Locate the cell with the specified text and output its [x, y] center coordinate. 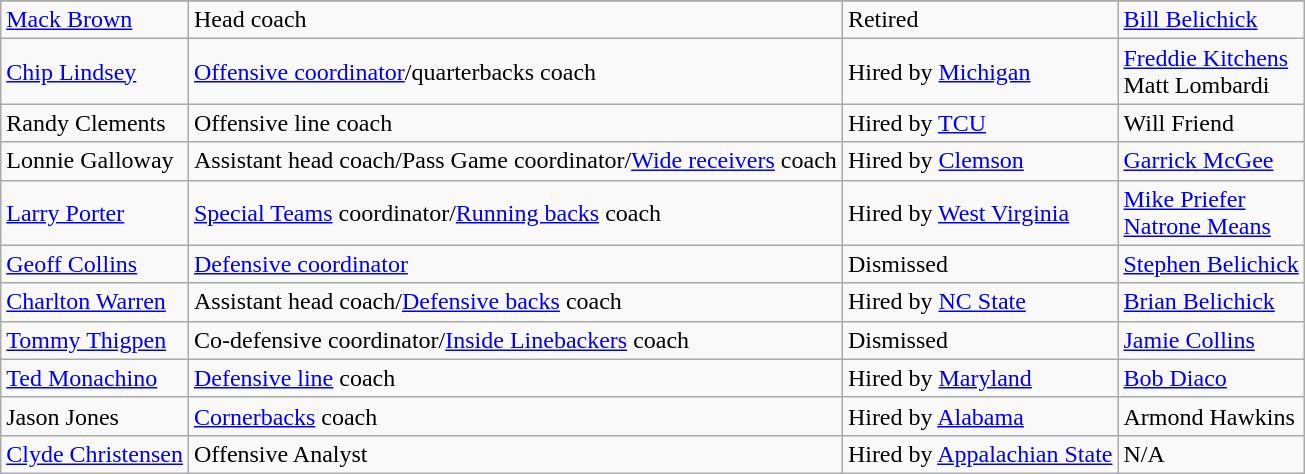
Tommy Thigpen [95, 340]
Garrick McGee [1211, 161]
Hired by Maryland [980, 378]
Hired by Clemson [980, 161]
Clyde Christensen [95, 454]
Hired by Appalachian State [980, 454]
Bill Belichick [1211, 20]
Bob Diaco [1211, 378]
Ted Monachino [95, 378]
Assistant head coach/Defensive backs coach [515, 302]
Stephen Belichick [1211, 264]
Larry Porter [95, 212]
Co-defensive coordinator/Inside Linebackers coach [515, 340]
Geoff Collins [95, 264]
Hired by TCU [980, 123]
Freddie KitchensMatt Lombardi [1211, 72]
Offensive Analyst [515, 454]
Jamie Collins [1211, 340]
Retired [980, 20]
Jason Jones [95, 416]
Mack Brown [95, 20]
Cornerbacks coach [515, 416]
Offensive line coach [515, 123]
Charlton Warren [95, 302]
Lonnie Galloway [95, 161]
Will Friend [1211, 123]
Armond Hawkins [1211, 416]
Randy Clements [95, 123]
Mike PrieferNatrone Means [1211, 212]
Offensive coordinator/quarterbacks coach [515, 72]
Hired by Michigan [980, 72]
Hired by West Virginia [980, 212]
N/A [1211, 454]
Chip Lindsey [95, 72]
Hired by NC State [980, 302]
Assistant head coach/Pass Game coordinator/Wide receivers coach [515, 161]
Head coach [515, 20]
Brian Belichick [1211, 302]
Defensive coordinator [515, 264]
Hired by Alabama [980, 416]
Special Teams coordinator/Running backs coach [515, 212]
Defensive line coach [515, 378]
